Determine the [X, Y] coordinate at the center of the cell enclosing the given text.  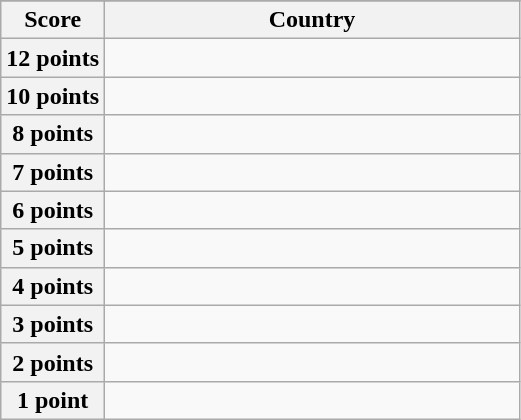
12 points [53, 58]
8 points [53, 134]
4 points [53, 286]
7 points [53, 172]
3 points [53, 324]
2 points [53, 362]
Country [312, 20]
5 points [53, 248]
10 points [53, 96]
1 point [53, 400]
Score [53, 20]
6 points [53, 210]
